Locate the cell with the specified text and output its (x, y) center coordinate. 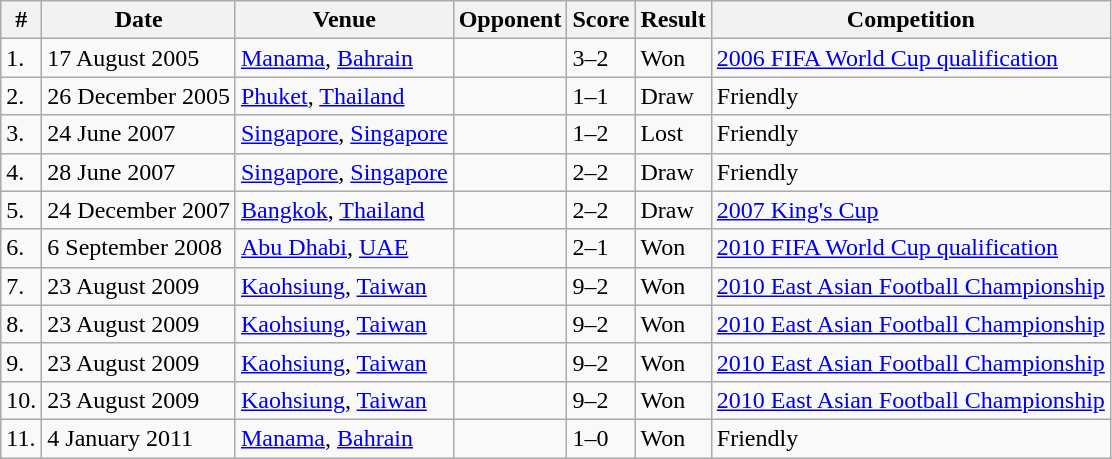
8. (22, 324)
Abu Dhabi, UAE (344, 248)
1. (22, 58)
2–1 (601, 248)
17 August 2005 (139, 58)
4 January 2011 (139, 438)
24 June 2007 (139, 134)
5. (22, 210)
1–2 (601, 134)
11. (22, 438)
Lost (673, 134)
3. (22, 134)
26 December 2005 (139, 96)
1–1 (601, 96)
Venue (344, 20)
24 December 2007 (139, 210)
Result (673, 20)
10. (22, 400)
2010 FIFA World Cup qualification (910, 248)
28 June 2007 (139, 172)
9. (22, 362)
6. (22, 248)
1–0 (601, 438)
3–2 (601, 58)
# (22, 20)
Opponent (510, 20)
Phuket, Thailand (344, 96)
Date (139, 20)
4. (22, 172)
2007 King's Cup (910, 210)
2. (22, 96)
6 September 2008 (139, 248)
2006 FIFA World Cup qualification (910, 58)
Competition (910, 20)
7. (22, 286)
Bangkok, Thailand (344, 210)
Score (601, 20)
